Provide the (X, Y) coordinate of the cell's center where the given text is located.  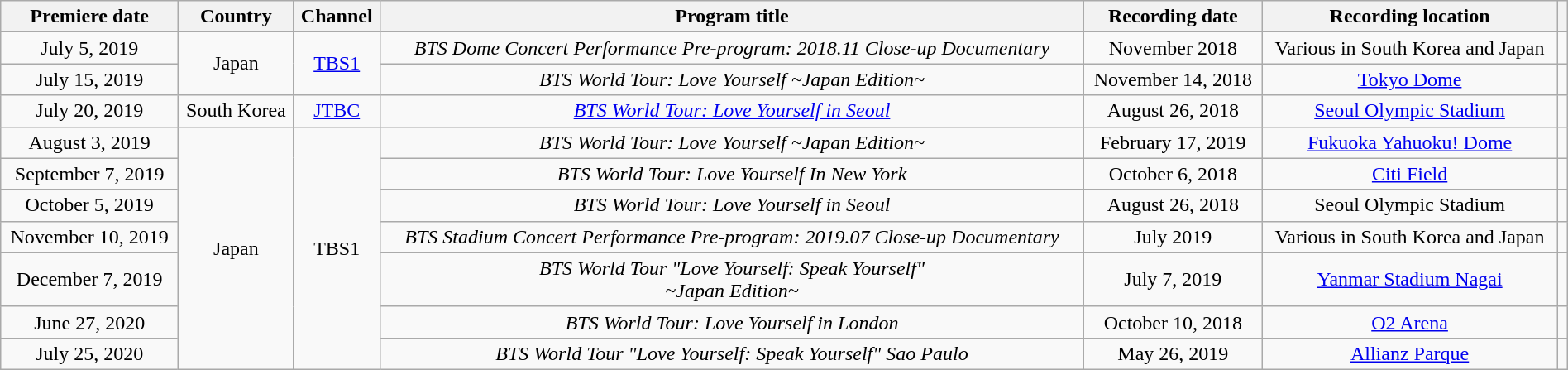
July 20, 2019 (89, 111)
Allianz Parque (1410, 353)
February 17, 2019 (1173, 142)
November 14, 2018 (1173, 79)
Tokyo Dome (1410, 79)
June 27, 2020 (89, 322)
BTS World Tour: Love Yourself in London (732, 322)
September 7, 2019 (89, 174)
O2 Arena (1410, 322)
Premiere date (89, 17)
Recording location (1410, 17)
July 7, 2019 (1173, 280)
BTS World Tour "Love Yourself: Speak Yourself" Sao Paulo (732, 353)
Channel (337, 17)
Country (237, 17)
Fukuoka Yahuoku! Dome (1410, 142)
BTS World Tour "Love Yourself: Speak Yourself"~Japan Edition~ (732, 280)
JTBC (337, 111)
August 3, 2019 (89, 142)
October 6, 2018 (1173, 174)
October 10, 2018 (1173, 322)
May 26, 2019 (1173, 353)
July 15, 2019 (89, 79)
Recording date (1173, 17)
Yanmar Stadium Nagai (1410, 280)
BTS World Tour: Love Yourself In New York (732, 174)
November 2018 (1173, 48)
November 10, 2019 (89, 237)
South Korea (237, 111)
July 25, 2020 (89, 353)
Citi Field (1410, 174)
July 5, 2019 (89, 48)
BTS Dome Concert Performance Pre-program: 2018.11 Close-up Documentary (732, 48)
Program title (732, 17)
BTS Stadium Concert Performance Pre-program: 2019.07 Close-up Documentary (732, 237)
July 2019 (1173, 237)
December 7, 2019 (89, 280)
October 5, 2019 (89, 205)
